Search for the cell housing the specified text and yield its [x, y] center coordinate. 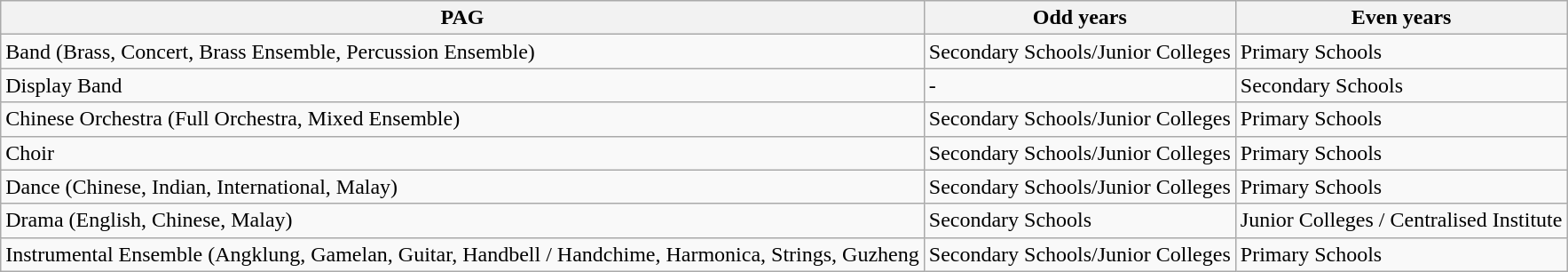
Junior Colleges / Centralised Institute [1401, 220]
Instrumental Ensemble (Angklung, Gamelan, Guitar, Handbell / Handchime, Harmonica, Strings, Guzheng [463, 254]
- [1079, 85]
Drama (English, Chinese, Malay) [463, 220]
Even years [1401, 18]
Choir [463, 153]
Odd years [1079, 18]
PAG [463, 18]
Display Band [463, 85]
Band (Brass, Concert, Brass Ensemble, Percussion Ensemble) [463, 52]
Chinese Orchestra (Full Orchestra, Mixed Ensemble) [463, 119]
Dance (Chinese, Indian, International, Malay) [463, 187]
